Scan for the cell matching the given text and deliver its (x, y) coordinate at center. 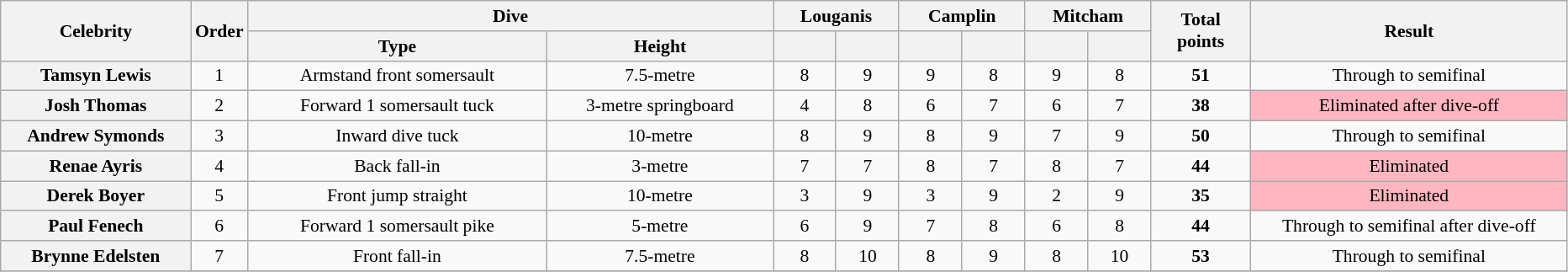
Mitcham (1088, 16)
35 (1201, 196)
5-metre (659, 227)
Paul Fenech (96, 227)
Derek Boyer (96, 196)
Brynne Edelsten (96, 256)
Dive (511, 16)
Totalpoints (1201, 30)
Forward 1 somersault tuck (398, 106)
53 (1201, 256)
51 (1201, 76)
Renae Ayris (96, 166)
Camplin (962, 16)
1 (219, 76)
Order (219, 30)
Type (398, 46)
50 (1201, 136)
Louganis (837, 16)
Front fall-in (398, 256)
5 (219, 196)
Height (659, 46)
Eliminated after dive-off (1409, 106)
Armstand front somersault (398, 76)
Josh Thomas (96, 106)
Front jump straight (398, 196)
Back fall-in (398, 166)
Inward dive tuck (398, 136)
3-metre springboard (659, 106)
38 (1201, 106)
Forward 1 somersault pike (398, 227)
Result (1409, 30)
Tamsyn Lewis (96, 76)
Andrew Symonds (96, 136)
3-metre (659, 166)
Through to semifinal after dive-off (1409, 227)
Celebrity (96, 30)
